Pinpoint the cell where the given text exists, returning its [X, Y] midpoint coordinate. 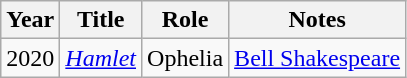
2020 [30, 58]
Bell Shakespeare [318, 58]
Notes [318, 20]
Hamlet [101, 58]
Title [101, 20]
Ophelia [186, 58]
Year [30, 20]
Role [186, 20]
